Extract the [x, y] coordinate from the center of the cell holding the provided text.  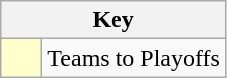
Key [114, 20]
Teams to Playoffs [134, 58]
